Pinpoint the cell where the given text exists, returning its [X, Y] midpoint coordinate. 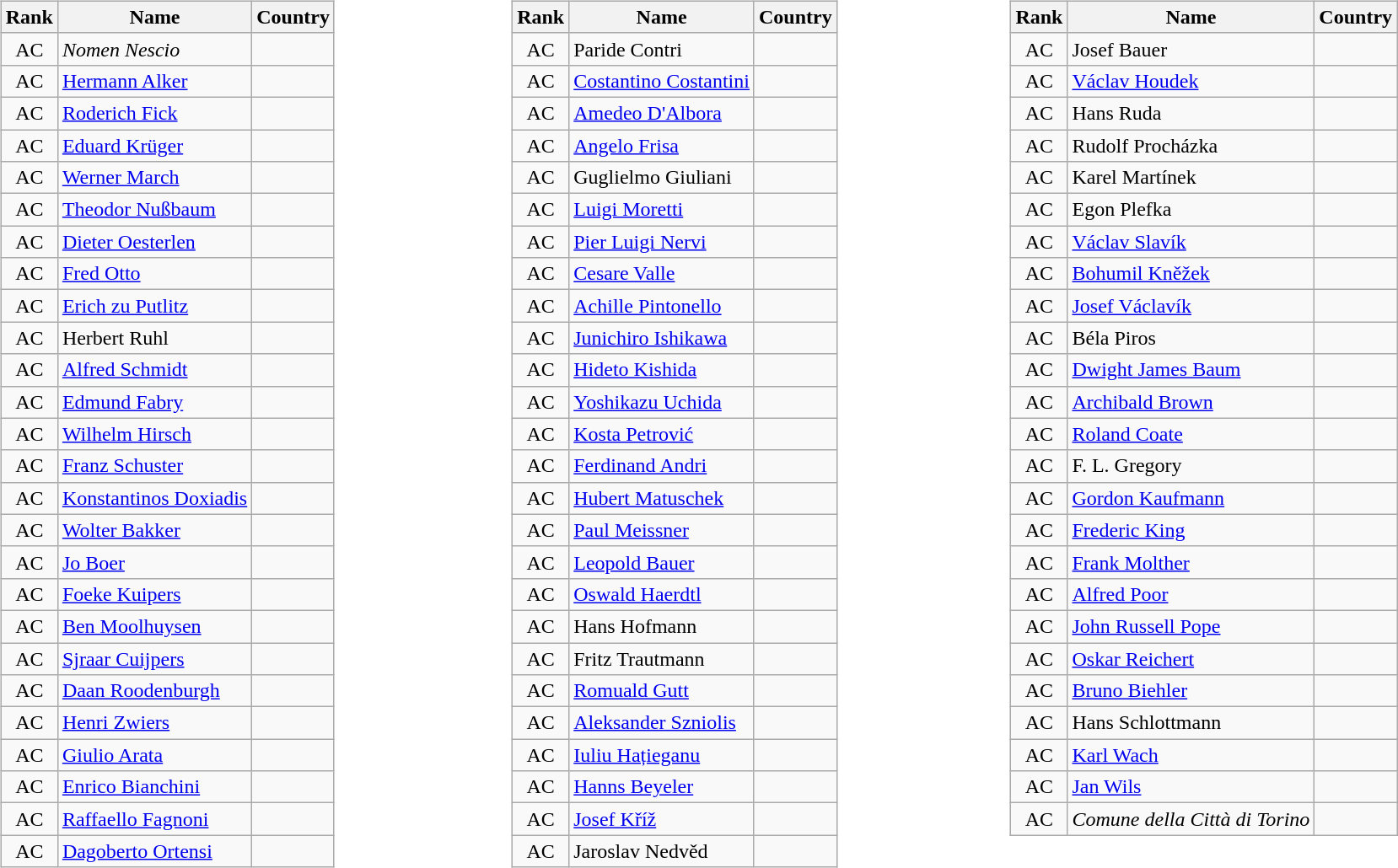
Jo Boer [154, 562]
Fritz Trautmann [662, 658]
Romuald Gutt [662, 691]
Wilhelm Hirsch [154, 434]
Oswald Haerdtl [662, 594]
Hideto Kishida [662, 370]
Eduard Krüger [154, 146]
Comune della Città di Torino [1191, 819]
Yoshikazu Uchida [662, 402]
Hans Hofmann [662, 626]
Gordon Kaufmann [1191, 498]
Daan Roodenburgh [154, 691]
Henri Zwiers [154, 723]
Foeke Kuipers [154, 594]
Bohumil Kněžek [1191, 274]
Amedeo D'Albora [662, 113]
Fred Otto [154, 274]
Hubert Matuschek [662, 498]
Theodor Nußbaum [154, 210]
John Russell Pope [1191, 626]
F. L. Gregory [1191, 466]
Václav Slavík [1191, 242]
Frank Molther [1191, 562]
Konstantinos Doxiadis [154, 498]
Hanns Beyeler [662, 787]
Edmund Fabry [154, 402]
Dwight James Baum [1191, 370]
Enrico Bianchini [154, 787]
Ben Moolhuysen [154, 626]
Iuliu Hațieganu [662, 755]
Cesare Valle [662, 274]
Roderich Fick [154, 113]
Egon Plefka [1191, 210]
Dieter Oesterlen [154, 242]
Václav Houdek [1191, 81]
Paul Meissner [662, 530]
Junichiro Ishikawa [662, 338]
Costantino Costantini [662, 81]
Hans Schlottmann [1191, 723]
Franz Schuster [154, 466]
Karl Wach [1191, 755]
Frederic King [1191, 530]
Jaroslav Nedvěd [662, 851]
Hermann Alker [154, 81]
Roland Coate [1191, 434]
Angelo Frisa [662, 146]
Archibald Brown [1191, 402]
Raffaello Fagnoni [154, 819]
Sjraar Cuijpers [154, 658]
Achille Pintonello [662, 306]
Rudolf Procházka [1191, 146]
Giulio Arata [154, 755]
Aleksander Szniolis [662, 723]
Béla Piros [1191, 338]
Hans Ruda [1191, 113]
Dagoberto Ortensi [154, 851]
Ferdinand Andri [662, 466]
Wolter Bakker [154, 530]
Josef Václavík [1191, 306]
Luigi Moretti [662, 210]
Josef Kříž [662, 819]
Josef Bauer [1191, 49]
Werner March [154, 178]
Alfred Schmidt [154, 370]
Guglielmo Giuliani [662, 178]
Oskar Reichert [1191, 658]
Leopold Bauer [662, 562]
Herbert Ruhl [154, 338]
Paride Contri [662, 49]
Bruno Biehler [1191, 691]
Nomen Nescio [154, 49]
Pier Luigi Nervi [662, 242]
Erich zu Putlitz [154, 306]
Kosta Petrović [662, 434]
Jan Wils [1191, 787]
Karel Martínek [1191, 178]
Alfred Poor [1191, 594]
